Detect which cell encompasses the target text, then output its (X, Y) center coordinate. 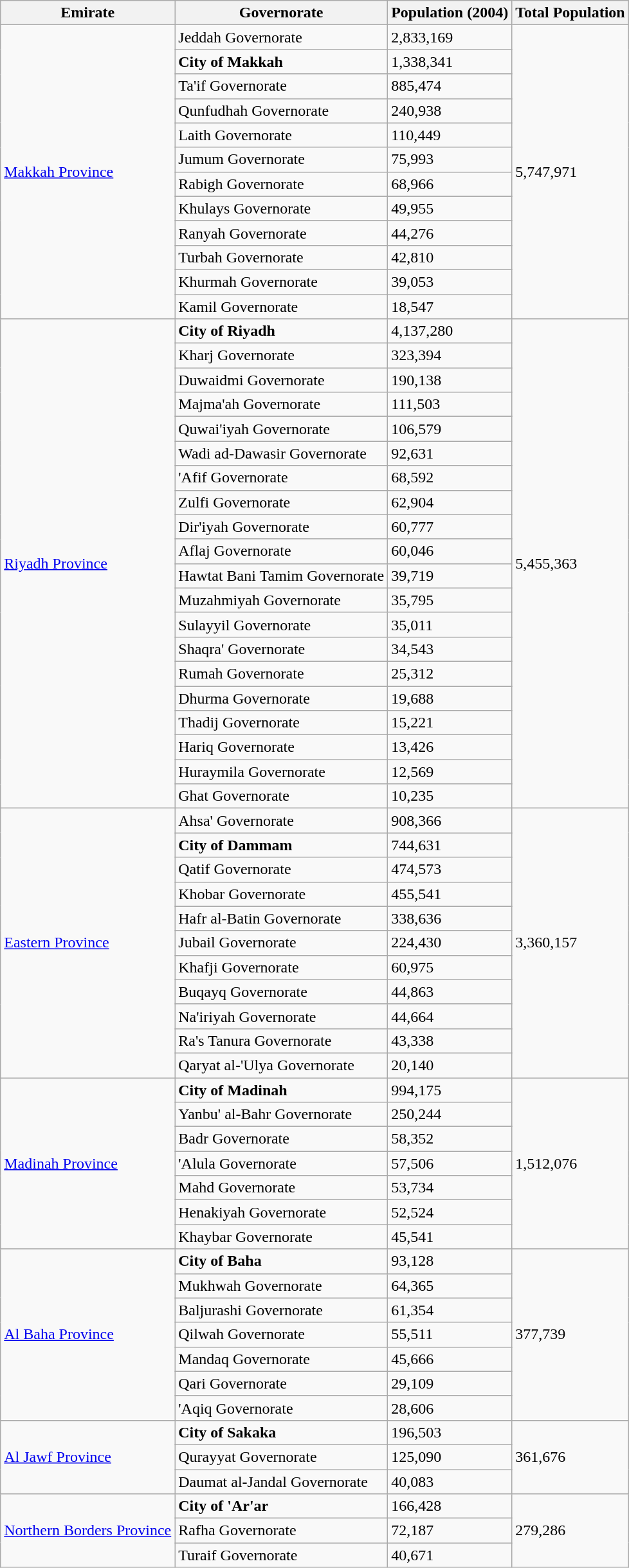
Rafha Governorate (282, 1531)
Badr Governorate (282, 1139)
885,474 (450, 86)
Turaif Governorate (282, 1555)
39,719 (450, 576)
190,138 (450, 380)
44,664 (450, 1016)
Khobar Governorate (282, 894)
City of Makkah (282, 62)
Turbah Governorate (282, 257)
60,046 (450, 551)
'Alula Governorate (282, 1163)
'Aqiq Governorate (282, 1408)
Zulfi Governorate (282, 502)
Madinah Province (87, 1163)
Mukhwah Governorate (282, 1286)
Ranyah Governorate (282, 233)
'Afif Governorate (282, 478)
Qilwah Governorate (282, 1335)
106,579 (450, 429)
Majma'ah Governorate (282, 405)
224,430 (450, 943)
Kamil Governorate (282, 307)
68,966 (450, 184)
Baljurashi Governorate (282, 1310)
Shaqra' Governorate (282, 649)
455,541 (450, 894)
40,083 (450, 1481)
377,739 (570, 1335)
25,312 (450, 673)
28,606 (450, 1408)
Sulayyil Governorate (282, 624)
Hawtat Bani Tamim Governorate (282, 576)
29,109 (450, 1383)
Mahd Governorate (282, 1188)
55,511 (450, 1335)
Henakiyah Governorate (282, 1212)
474,573 (450, 870)
Kharj Governorate (282, 356)
Jeddah Governorate (282, 37)
45,541 (450, 1237)
Hariq Governorate (282, 747)
15,221 (450, 723)
994,175 (450, 1090)
Buqayq Governorate (282, 992)
Rumah Governorate (282, 673)
42,810 (450, 257)
Thadij Governorate (282, 723)
2,833,169 (450, 37)
35,011 (450, 624)
Qatif Governorate (282, 870)
61,354 (450, 1310)
Mandaq Governorate (282, 1359)
43,338 (450, 1041)
72,187 (450, 1531)
Emirate (87, 13)
4,137,280 (450, 331)
Ra's Tanura Governorate (282, 1041)
12,569 (450, 772)
338,636 (450, 918)
Huraymila Governorate (282, 772)
68,592 (450, 478)
Ta'if Governorate (282, 86)
Daumat al-Jandal Governorate (282, 1481)
5,455,363 (570, 563)
Qunfudhah Governorate (282, 111)
44,863 (450, 992)
111,503 (450, 405)
Khulays Governorate (282, 208)
Jumum Governorate (282, 160)
Na'iriyah Governorate (282, 1016)
Rabigh Governorate (282, 184)
10,235 (450, 796)
53,734 (450, 1188)
Ghat Governorate (282, 796)
57,506 (450, 1163)
52,524 (450, 1212)
323,394 (450, 356)
361,676 (570, 1457)
Hafr al-Batin Governorate (282, 918)
Aflaj Governorate (282, 551)
Qurayyat Governorate (282, 1457)
Ahsa' Governorate (282, 821)
125,090 (450, 1457)
3,360,157 (570, 943)
City of Riyadh (282, 331)
City of Madinah (282, 1090)
39,053 (450, 282)
5,747,971 (570, 172)
Population (2004) (450, 13)
35,795 (450, 600)
Duwaidmi Governorate (282, 380)
Makkah Province (87, 172)
40,671 (450, 1555)
34,543 (450, 649)
Qari Governorate (282, 1383)
Khafji Governorate (282, 967)
1,512,076 (570, 1163)
Dir'iyah Governorate (282, 527)
Riyadh Province (87, 563)
45,666 (450, 1359)
Total Population (570, 13)
240,938 (450, 111)
196,503 (450, 1432)
Yanbu' al-Bahr Governorate (282, 1115)
Eastern Province (87, 943)
60,975 (450, 967)
18,547 (450, 307)
Al Baha Province (87, 1335)
93,128 (450, 1261)
44,276 (450, 233)
Al Jawf Province (87, 1457)
Jubail Governorate (282, 943)
Governorate (282, 13)
166,428 (450, 1506)
908,366 (450, 821)
Quwai'iyah Governorate (282, 429)
110,449 (450, 135)
Northern Borders Province (87, 1531)
Dhurma Governorate (282, 698)
60,777 (450, 527)
Wadi ad-Dawasir Governorate (282, 453)
19,688 (450, 698)
Qaryat al-'Ulya Governorate (282, 1065)
92,631 (450, 453)
City of Baha (282, 1261)
1,338,341 (450, 62)
62,904 (450, 502)
250,244 (450, 1115)
58,352 (450, 1139)
City of Sakaka (282, 1432)
Muzahmiyah Governorate (282, 600)
Khurmah Governorate (282, 282)
744,631 (450, 845)
279,286 (570, 1531)
13,426 (450, 747)
75,993 (450, 160)
64,365 (450, 1286)
20,140 (450, 1065)
City of Dammam (282, 845)
Laith Governorate (282, 135)
Khaybar Governorate (282, 1237)
City of 'Ar'ar (282, 1506)
49,955 (450, 208)
